Output the (X, Y) coordinate of the center of the cell containing the given text.  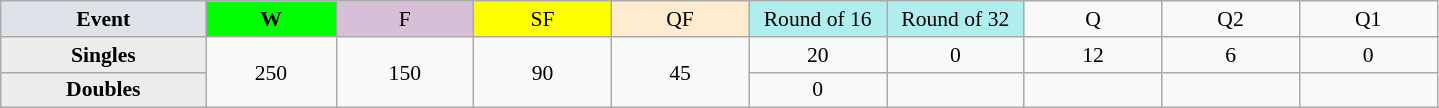
Event (104, 19)
Q1 (1368, 19)
QF (680, 19)
12 (1093, 55)
150 (405, 72)
Q2 (1231, 19)
F (405, 19)
90 (543, 72)
Doubles (104, 90)
Q (1093, 19)
Round of 16 (818, 19)
6 (1231, 55)
Round of 32 (955, 19)
20 (818, 55)
W (271, 19)
45 (680, 72)
Singles (104, 55)
SF (543, 19)
250 (271, 72)
